Scan for the cell matching the given text and deliver its (x, y) coordinate at center. 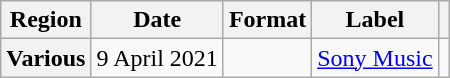
Various (46, 58)
Date (157, 20)
Label (375, 20)
Format (267, 20)
9 April 2021 (157, 58)
Sony Music (375, 58)
Region (46, 20)
